Locate the cell with the specified text and output its (x, y) center coordinate. 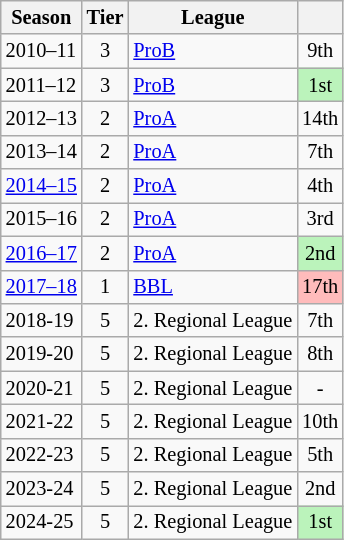
3rd (320, 219)
17th (320, 287)
9th (320, 51)
2021-22 (42, 421)
1 (106, 287)
BBL (212, 287)
Tier (106, 17)
2015–16 (42, 219)
Season (42, 17)
League (212, 17)
2014–15 (42, 186)
2013–14 (42, 152)
2023-24 (42, 489)
10th (320, 421)
2012–13 (42, 118)
2018-19 (42, 320)
2011–12 (42, 85)
2010–11 (42, 51)
2020-21 (42, 388)
14th (320, 118)
2022-23 (42, 455)
2016–17 (42, 253)
5th (320, 455)
4th (320, 186)
- (320, 388)
8th (320, 354)
2024-25 (42, 522)
2019-20 (42, 354)
2017–18 (42, 287)
